Locate the cell with the specified text and output its [x, y] center coordinate. 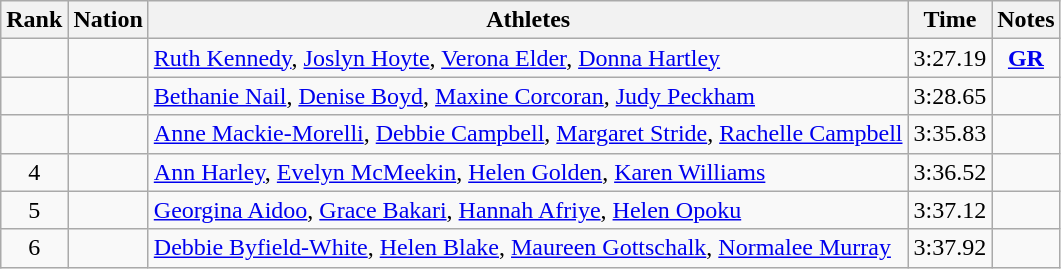
Rank [34, 20]
Anne Mackie-Morelli, Debbie Campbell, Margaret Stride, Rachelle Campbell [528, 134]
Athletes [528, 20]
3:37.12 [950, 210]
3:37.92 [950, 248]
3:27.19 [950, 58]
Nation [108, 20]
5 [34, 210]
3:28.65 [950, 96]
Notes [1026, 20]
Bethanie Nail, Denise Boyd, Maxine Corcoran, Judy Peckham [528, 96]
6 [34, 248]
Ruth Kennedy, Joslyn Hoyte, Verona Elder, Donna Hartley [528, 58]
4 [34, 172]
Ann Harley, Evelyn McMeekin, Helen Golden, Karen Williams [528, 172]
3:36.52 [950, 172]
3:35.83 [950, 134]
GR [1026, 58]
Debbie Byfield-White, Helen Blake, Maureen Gottschalk, Normalee Murray [528, 248]
Time [950, 20]
Georgina Aidoo, Grace Bakari, Hannah Afriye, Helen Opoku [528, 210]
